Identify which cell holds the provided text, then report its (X, Y) central coordinate. 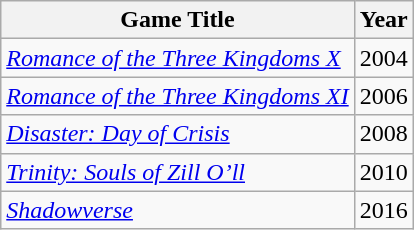
2008 (384, 134)
2010 (384, 172)
Romance of the Three Kingdoms XI (178, 96)
2006 (384, 96)
Disaster: Day of Crisis (178, 134)
2016 (384, 210)
2004 (384, 58)
Game Title (178, 20)
Romance of the Three Kingdoms X (178, 58)
Shadowverse (178, 210)
Trinity: Souls of Zill O’ll (178, 172)
Year (384, 20)
